Locate the cell with the specified text and output its (x, y) center coordinate. 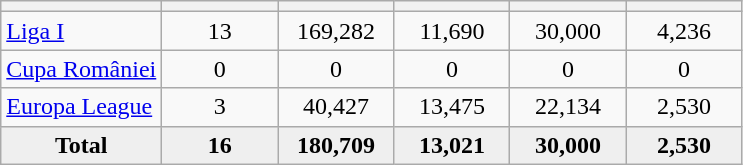
11,690 (452, 31)
Europa League (82, 107)
40,427 (336, 107)
Cupa României (82, 69)
13 (220, 31)
Liga I (82, 31)
22,134 (568, 107)
4,236 (684, 31)
13,021 (452, 145)
180,709 (336, 145)
16 (220, 145)
13,475 (452, 107)
Total (82, 145)
169,282 (336, 31)
3 (220, 107)
